Return (X, Y) of the center of cell containing provided text 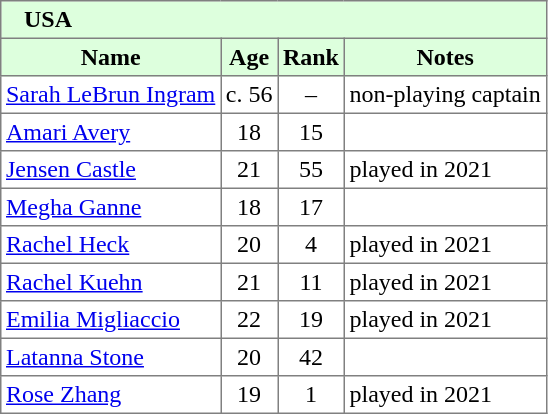
Name (111, 57)
Amari Avery (111, 132)
Emilia Migliaccio (111, 320)
Rank (312, 57)
15 (312, 132)
c. 56 (250, 95)
Rose Zhang (111, 395)
11 (312, 282)
Rachel Heck (111, 245)
Latanna Stone (111, 357)
Megha Ganne (111, 207)
Notes (445, 57)
42 (312, 357)
17 (312, 207)
22 (250, 320)
Jensen Castle (111, 170)
55 (312, 170)
– (312, 95)
non-playing captain (445, 95)
Sarah LeBrun Ingram (111, 95)
4 (312, 245)
Rachel Kuehn (111, 282)
1 (312, 395)
USA (274, 20)
Age (250, 57)
